Pinpoint the cell where the given text exists, returning its (X, Y) midpoint coordinate. 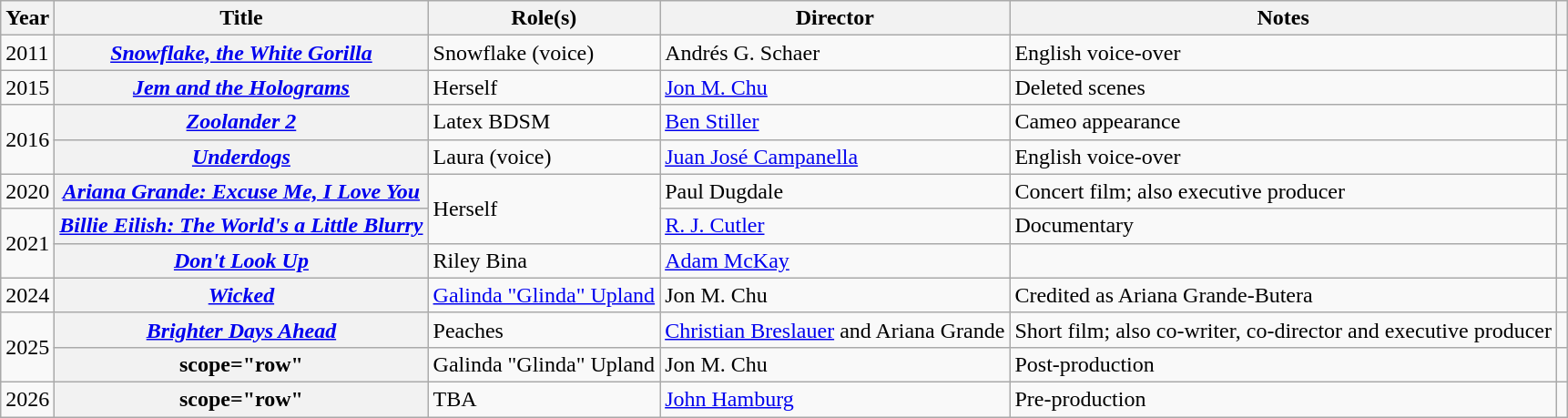
Peaches (545, 330)
Underdogs (241, 157)
Andrés G. Schaer (835, 53)
R. J. Cutler (835, 226)
Role(s) (545, 18)
Cameo appearance (1284, 122)
Jem and the Holograms (241, 87)
Director (835, 18)
Latex BDSM (545, 122)
Adam McKay (835, 260)
Billie Eilish: The World's a Little Blurry (241, 226)
Title (241, 18)
Paul Dugdale (835, 191)
2026 (27, 399)
Documentary (1284, 226)
Juan José Campanella (835, 157)
Snowflake, the White Gorilla (241, 53)
TBA (545, 399)
Credited as Ariana Grande-Butera (1284, 295)
Notes (1284, 18)
2015 (27, 87)
2016 (27, 139)
2021 (27, 243)
Laura (voice) (545, 157)
Snowflake (voice) (545, 53)
Short film; also co-writer, co-director and executive producer (1284, 330)
2011 (27, 53)
Pre-production (1284, 399)
Don't Look Up (241, 260)
Concert film; also executive producer (1284, 191)
2020 (27, 191)
2025 (27, 347)
Christian Breslauer and Ariana Grande (835, 330)
Ben Stiller (835, 122)
Zoolander 2 (241, 122)
Brighter Days Ahead (241, 330)
John Hamburg (835, 399)
Riley Bina (545, 260)
Ariana Grande: Excuse Me, I Love You (241, 191)
Post-production (1284, 364)
2024 (27, 295)
Year (27, 18)
Deleted scenes (1284, 87)
Wicked (241, 295)
